From the cell containing the given text, extract its center point as (x, y) coordinate. 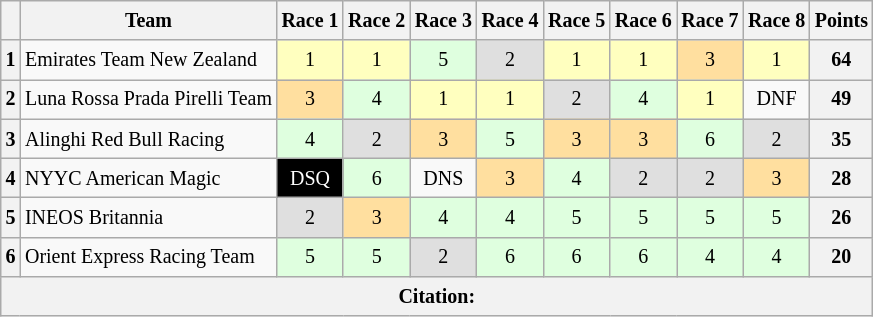
DSQ (310, 178)
Orient Express Racing Team (148, 258)
Team (148, 20)
26 (842, 218)
Race 1 (310, 20)
35 (842, 138)
NYYC American Magic (148, 178)
64 (842, 60)
Race 5 (576, 20)
Points (842, 20)
DNF (776, 100)
Luna Rossa Prada Pirelli Team (148, 100)
49 (842, 100)
Race 7 (710, 20)
Race 6 (644, 20)
28 (842, 178)
Emirates Team New Zealand (148, 60)
Race 4 (510, 20)
DNS (444, 178)
Race 3 (444, 20)
20 (842, 258)
Citation: (437, 296)
Race 2 (376, 20)
Alinghi Red Bull Racing (148, 138)
INEOS Britannia (148, 218)
Race 8 (776, 20)
